From the cell containing the given text, extract its center point as [x, y] coordinate. 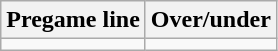
Over/under [210, 20]
Pregame line [74, 20]
